Determine the (X, Y) coordinate at the center of the cell enclosing the given text.  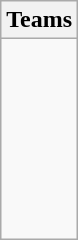
Teams (40, 20)
